Determine the (x, y) coordinate at the center of the cell enclosing the given text.  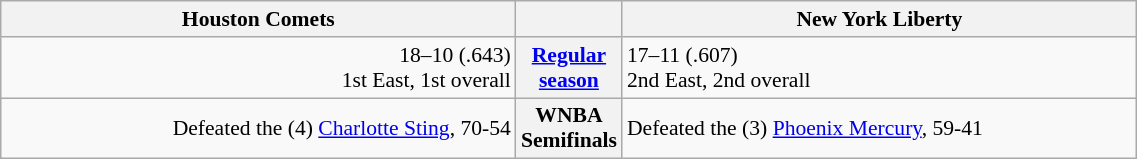
Defeated the (4) Charlotte Sting, 70-54 (258, 128)
18–10 (.643)1st East, 1st overall (258, 68)
New York Liberty (880, 19)
Regular season (569, 68)
17–11 (.607)2nd East, 2nd overall (880, 68)
WNBA Semifinals (569, 128)
Defeated the (3) Phoenix Mercury, 59-41 (880, 128)
Houston Comets (258, 19)
